Identify which cell holds the provided text, then report its [x, y] central coordinate. 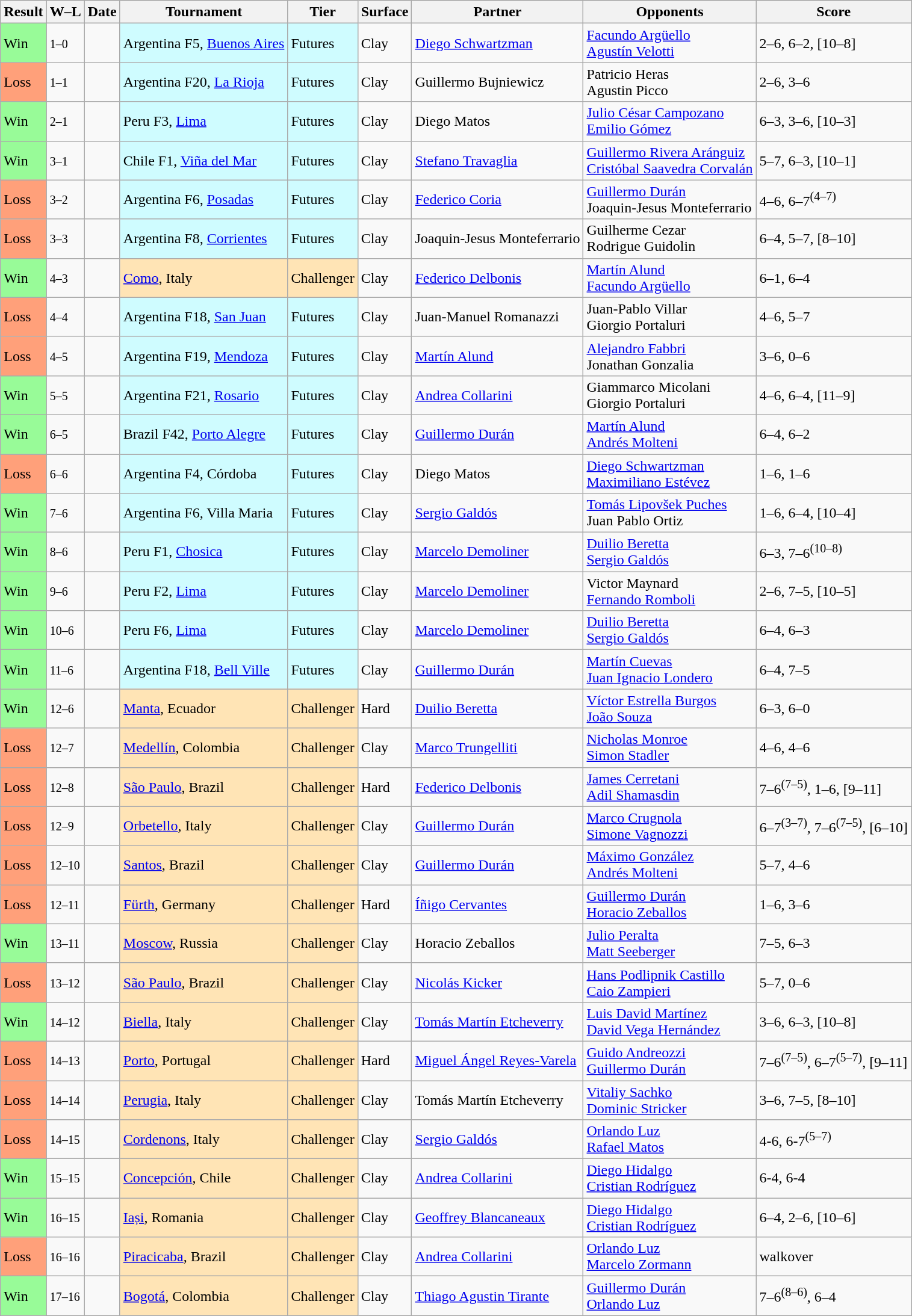
Hans Podlipnik Castillo Caio Zampieri [669, 982]
Peru F3, Lima [203, 122]
Manta, Ecuador [203, 709]
Argentina F4, Córdoba [203, 473]
Medellín, Colombia [203, 747]
6–3, 3–6, [10–3] [834, 122]
Diego Schwartzman Maximiliano Estévez [669, 473]
5–7, 0–6 [834, 982]
Result [23, 12]
Peru F6, Lima [203, 631]
Score [834, 12]
Iași, Romania [203, 1218]
7–6(8–6), 6–4 [834, 1296]
Argentina F6, Villa Maria [203, 513]
14–14 [65, 1100]
Partner [497, 12]
17–16 [65, 1296]
2–6, 6–2, [10–8] [834, 43]
Guillermo Durán Joaquin-Jesus Monteferrario [669, 200]
Guilherme Cezar Rodrigue Guidolin [669, 238]
1–6, 1–6 [834, 473]
4–6, 4–6 [834, 747]
4–4 [65, 317]
Argentina F5, Buenos Aires [203, 43]
Íñigo Cervantes [497, 904]
Guillermo Durán Orlando Luz [669, 1296]
W–L [65, 12]
Orbetello, Italy [203, 826]
7–6(7–5), 6–7(5–7), [9–11] [834, 1060]
2–1 [65, 122]
Vitaliy Sachko Dominic Stricker [669, 1100]
6–4, 5–7, [8–10] [834, 238]
2–6, 3–6 [834, 82]
13–11 [65, 944]
4–5 [65, 356]
Argentina F8, Corrientes [203, 238]
Juan-Manuel Romanazzi [497, 317]
Perugia, Italy [203, 1100]
Argentina F6, Posadas [203, 200]
Guillermo Rivera Aránguiz Cristóbal Saavedra Corvalán [669, 160]
6–1, 6–4 [834, 278]
7–6(7–5), 1–6, [9–11] [834, 787]
Horacio Zeballos [497, 944]
5–7, 4–6 [834, 865]
6–7(3–7), 7–6(7–5), [6–10] [834, 826]
Surface [385, 12]
Víctor Estrella Burgos João Souza [669, 709]
Argentina F19, Mendoza [203, 356]
Concepción, Chile [203, 1178]
6–5 [65, 434]
Juan-Pablo Villar Giorgio Portaluri [669, 317]
Cordenons, Italy [203, 1140]
6–6 [65, 473]
Santos, Brazil [203, 865]
4–6, 6–4, [11–9] [834, 395]
Julio Peralta Matt Seeberger [669, 944]
4–6, 5–7 [834, 317]
Nicholas Monroe Simon Stadler [669, 747]
6–3, 7–6(10–8) [834, 552]
Thiago Agustin Tirante [497, 1296]
Como, Italy [203, 278]
6–4, 7–5 [834, 669]
6–3, 6–0 [834, 709]
Tomás Lipovšek Puches Juan Pablo Ortiz [669, 513]
12–10 [65, 865]
Argentina F18, San Juan [203, 317]
4–6, 6–7(4–7) [834, 200]
14–15 [65, 1140]
Guillermo Bujniewicz [497, 82]
1–0 [65, 43]
Porto, Portugal [203, 1060]
Tier [323, 12]
Giammarco Micolani Giorgio Portaluri [669, 395]
16–16 [65, 1256]
13–12 [65, 982]
Orlando Luz Marcelo Zormann [669, 1256]
8–6 [65, 552]
Martín Cuevas Juan Ignacio Londero [669, 669]
1–1 [65, 82]
Date [102, 12]
James Cerretani Adil Shamasdin [669, 787]
Alejandro Fabbri Jonathan Gonzalia [669, 356]
Geoffrey Blancaneaux [497, 1218]
7–6 [65, 513]
1–6, 3–6 [834, 904]
12–6 [65, 709]
Argentina F20, La Rioja [203, 82]
4–3 [65, 278]
3–3 [65, 238]
Piracicaba, Brazil [203, 1256]
3–1 [65, 160]
10–6 [65, 631]
6–4, 6–2 [834, 434]
2–6, 7–5, [10–5] [834, 591]
Julio César Campozano Emilio Gómez [669, 122]
3–6, 0–6 [834, 356]
Martín Alund Andrés Molteni [669, 434]
Bogotá, Colombia [203, 1296]
Opponents [669, 12]
3–6, 6–3, [10–8] [834, 1022]
7–5, 6–3 [834, 944]
Marco Trungelliti [497, 747]
Orlando Luz Rafael Matos [669, 1140]
Joaquin-Jesus Monteferrario [497, 238]
6–4, 6–3 [834, 631]
Máximo González Andrés Molteni [669, 865]
11–6 [65, 669]
Victor Maynard Fernando Romboli [669, 591]
Stefano Travaglia [497, 160]
9–6 [65, 591]
14–13 [65, 1060]
14–12 [65, 1022]
5–7, 6–3, [10–1] [834, 160]
Tournament [203, 12]
3–2 [65, 200]
Diego Schwartzman [497, 43]
Guillermo Durán Horacio Zeballos [669, 904]
Duilio Beretta [497, 709]
6-4, 6-4 [834, 1178]
Brazil F42, Porto Alegre [203, 434]
Argentina F18, Bell Ville [203, 669]
12–7 [65, 747]
Patricio Heras Agustin Picco [669, 82]
Fürth, Germany [203, 904]
Facundo Argüello Agustín Velotti [669, 43]
Federico Coria [497, 200]
3–6, 7–5, [8–10] [834, 1100]
15–15 [65, 1178]
Nicolás Kicker [497, 982]
Miguel Ángel Reyes-Varela [497, 1060]
12–9 [65, 826]
5–5 [65, 395]
Marco Crugnola Simone Vagnozzi [669, 826]
Biella, Italy [203, 1022]
1–6, 6–4, [10–4] [834, 513]
12–8 [65, 787]
Guido Andreozzi Guillermo Durán [669, 1060]
16–15 [65, 1218]
Argentina F21, Rosario [203, 395]
Chile F1, Viña del Mar [203, 160]
Peru F1, Chosica [203, 552]
6–4, 2–6, [10–6] [834, 1218]
Peru F2, Lima [203, 591]
12–11 [65, 904]
4-6, 6-7(5–7) [834, 1140]
Martín Alund [497, 356]
Moscow, Russia [203, 944]
walkover [834, 1256]
Luis David Martínez David Vega Hernández [669, 1022]
Martín Alund Facundo Argüello [669, 278]
